Locate the cell with the specified text and output its [X, Y] center coordinate. 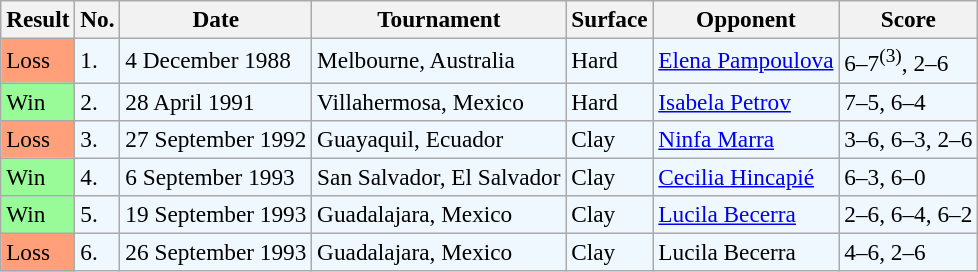
Melbourne, Australia [439, 60]
Surface [610, 19]
Date [216, 19]
3–6, 6–3, 2–6 [908, 139]
5. [98, 214]
3. [98, 139]
No. [98, 19]
6–7(3), 2–6 [908, 60]
27 September 1992 [216, 139]
Result [38, 19]
7–5, 6–4 [908, 101]
28 April 1991 [216, 101]
Cecilia Hincapié [746, 177]
4 December 1988 [216, 60]
4–6, 2–6 [908, 252]
2. [98, 101]
Tournament [439, 19]
Guayaquil, Ecuador [439, 139]
San Salvador, El Salvador [439, 177]
Opponent [746, 19]
Villahermosa, Mexico [439, 101]
4. [98, 177]
Elena Pampoulova [746, 60]
26 September 1993 [216, 252]
Score [908, 19]
1. [98, 60]
Ninfa Marra [746, 139]
6 September 1993 [216, 177]
2–6, 6–4, 6–2 [908, 214]
19 September 1993 [216, 214]
6–3, 6–0 [908, 177]
6. [98, 252]
Isabela Petrov [746, 101]
